Scan for the cell matching the given text and deliver its (x, y) coordinate at center. 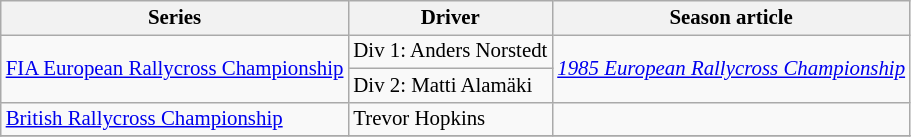
Driver (450, 18)
Div 2: Matti Alamäki (450, 85)
Season article (731, 18)
British Rallycross Championship (175, 119)
Series (175, 18)
FIA European Rallycross Championship (175, 68)
Trevor Hopkins (450, 119)
Div 1: Anders Norstedt (450, 51)
1985 European Rallycross Championship (731, 68)
